Locate the cell with the specified text and output its [x, y] center coordinate. 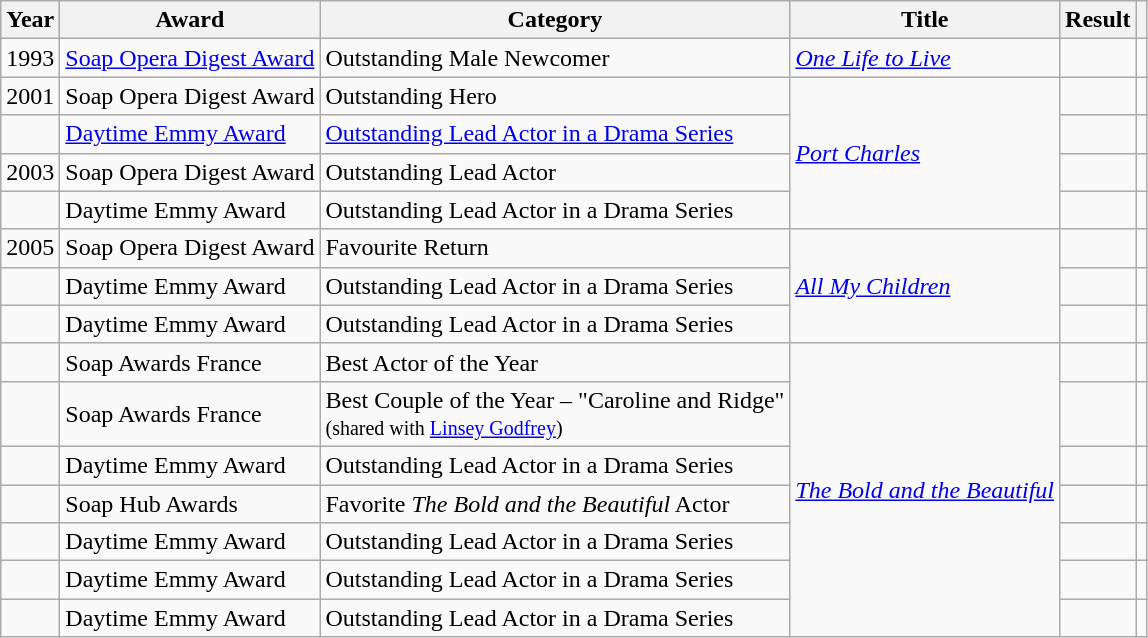
One Life to Live [925, 58]
Favourite Return [555, 248]
The Bold and the Beautiful [925, 490]
Outstanding Male Newcomer [555, 58]
Year [30, 20]
Outstanding Lead Actor [555, 172]
2005 [30, 248]
2003 [30, 172]
Award [190, 20]
Port Charles [925, 153]
Outstanding Hero [555, 96]
Favorite The Bold and the Beautiful Actor [555, 503]
Soap Hub Awards [190, 503]
Best Actor of the Year [555, 362]
Result [1098, 20]
Title [925, 20]
2001 [30, 96]
Category [555, 20]
Best Couple of the Year – "Caroline and Ridge" (shared with Linsey Godfrey) [555, 414]
1993 [30, 58]
All My Children [925, 286]
